Return the (X, Y) coordinate for the center point of the cell that contains the specified text.  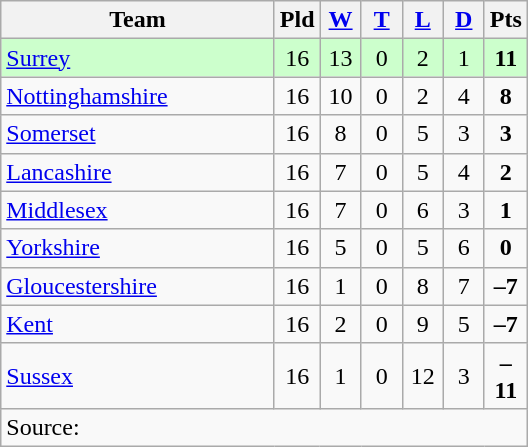
W (340, 20)
Pts (506, 20)
T (382, 20)
Somerset (138, 134)
Middlesex (138, 210)
–11 (506, 376)
Nottinghamshire (138, 96)
Gloucestershire (138, 286)
10 (340, 96)
Yorkshire (138, 248)
13 (340, 58)
L (422, 20)
Source: (264, 427)
Surrey (138, 58)
Team (138, 20)
Kent (138, 324)
Pld (297, 20)
Lancashire (138, 172)
D (464, 20)
12 (422, 376)
11 (506, 58)
Sussex (138, 376)
9 (422, 324)
